Return the [X, Y] coordinate for the center point of the cell that contains the specified text.  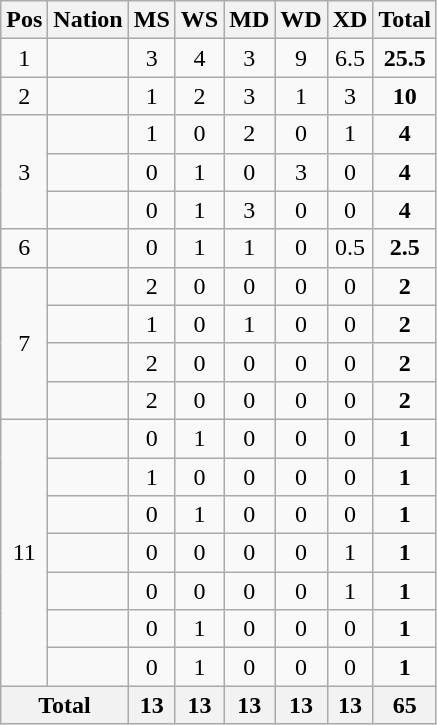
25.5 [405, 58]
65 [405, 705]
WS [199, 20]
MD [250, 20]
0.5 [350, 248]
2.5 [405, 248]
Nation [88, 20]
7 [24, 343]
6.5 [350, 58]
Pos [24, 20]
6 [24, 248]
XD [350, 20]
11 [24, 552]
10 [405, 96]
WD [301, 20]
MS [152, 20]
9 [301, 58]
